Return the [X, Y] coordinate for the center point of the cell that contains the specified text.  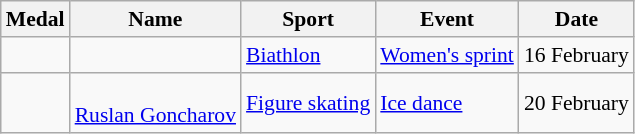
Date [576, 19]
16 February [576, 55]
Name [156, 19]
Ice dance [447, 102]
Event [447, 19]
Ruslan Goncharov [156, 102]
20 February [576, 102]
Medal [36, 19]
Figure skating [308, 102]
Sport [308, 19]
Biathlon [308, 55]
Women's sprint [447, 55]
